Return (X, Y) of the center of cell containing provided text 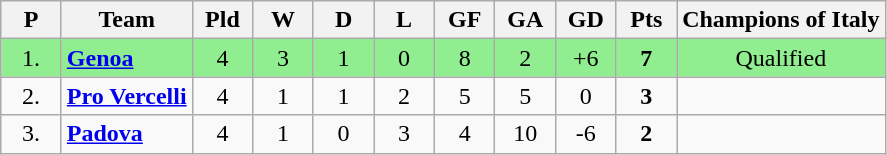
+6 (586, 58)
1. (32, 58)
D (344, 20)
Padova (126, 134)
2. (32, 96)
GA (526, 20)
Pld (222, 20)
Genoa (126, 58)
3. (32, 134)
-6 (586, 134)
P (32, 20)
Champions of Italy (781, 20)
Pts (646, 20)
8 (464, 58)
Pro Vercelli (126, 96)
GF (464, 20)
Team (126, 20)
L (404, 20)
Qualified (781, 58)
10 (526, 134)
GD (586, 20)
W (284, 20)
7 (646, 58)
